Provide the [x, y] coordinate of the cell's center where the given text is located.  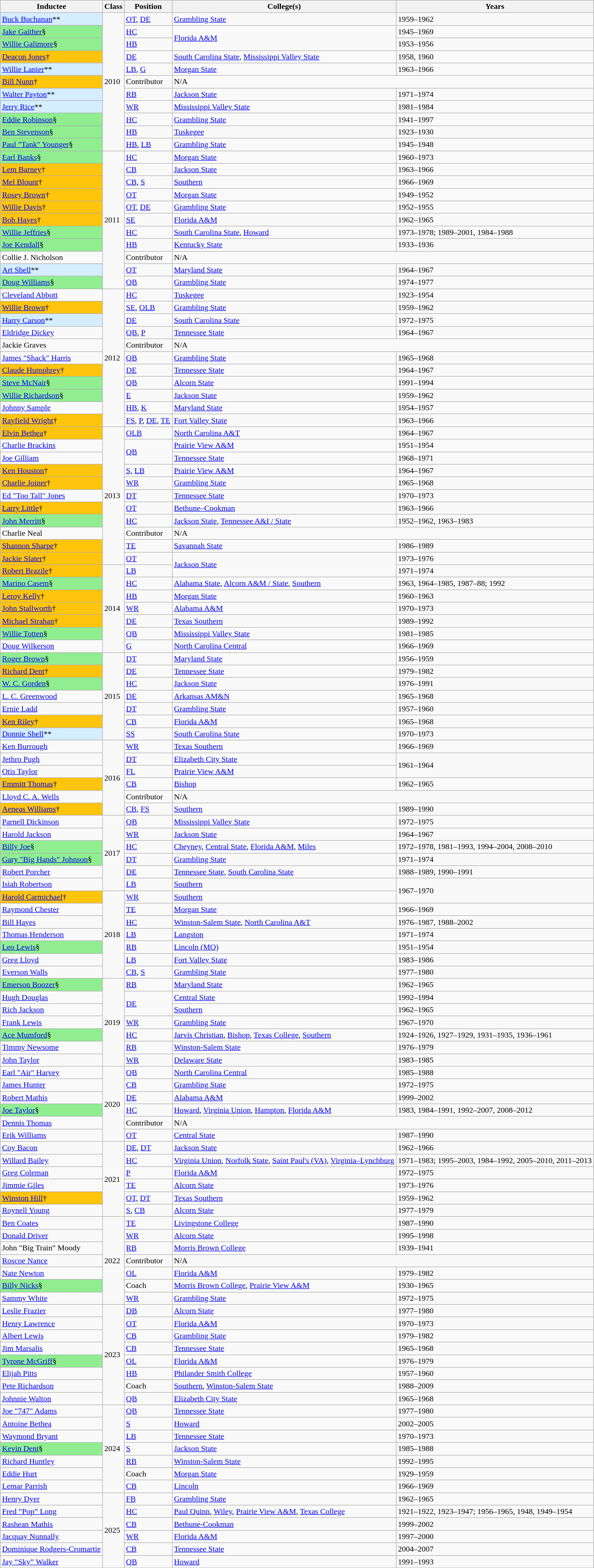
Pete Richardson [51, 1386]
1949–1952 [495, 195]
OLB [148, 433]
Ace Mumford§ [51, 1035]
Parnell Dickinson [51, 822]
Raymond Chester [51, 909]
1981–1985 [495, 634]
College(s) [284, 7]
Morris Brown College, Prairie View A&M [284, 1286]
Harry Carson** [51, 320]
Cheyney, Central State, Florida A&M, Miles [284, 847]
Willie Totten§ [51, 634]
Years [495, 7]
Bob Hayes† [51, 220]
SE [148, 220]
1960–1963 [495, 596]
1923–1954 [495, 295]
Erik Williams [51, 1135]
1941–1997 [495, 119]
Waymond Bryant [51, 1436]
2021 [113, 1179]
Ben Stevenson§ [51, 132]
Jerry Rice** [51, 107]
Ken Houston† [51, 470]
1983–1986 [495, 960]
Southern, Winston-Salem State [284, 1386]
Collie J. Nicholson [51, 257]
Rosey Brown† [51, 195]
1961–1964 [495, 765]
2019 [113, 1022]
Deacon Jones† [51, 57]
Doug Wilkerson [51, 646]
Joe Gilliam [51, 458]
John Taylor [51, 1060]
Paul Quinn, Wiley, Prairie View A&M, Texas College [284, 1511]
1952–1955 [495, 207]
Bill Nunn† [51, 82]
Charlie Neal [51, 533]
Harold Carmichael† [51, 897]
Jim Marsalis [51, 1348]
South Carolina State, Mississippi Valley State [284, 57]
Johnnie Walton [51, 1399]
Howard, Virginia Union, Hampton, Florida A&M [284, 1110]
Aeneas Williams† [51, 809]
2023 [113, 1354]
Earl Banks§ [51, 157]
Claude Humphrey† [51, 370]
Willie Jeffries§ [51, 232]
Hugh Douglas [51, 997]
Doug Williams§ [51, 282]
1953–1956 [495, 44]
Virginia Union, Norfolk State, Saint Paul's (VA), Virginia–Lynchburg [284, 1160]
FS, P, DE, TE [148, 420]
1963, 1964–1985, 1987–88; 1992 [495, 584]
2002–2005 [495, 1424]
Cleveland Abbott [51, 295]
Ernie Ladd [51, 709]
Elijah Pitts [51, 1374]
Eddie Hurt [51, 1474]
Henry Dyer [51, 1499]
1968–1971 [495, 458]
Dennis Thomas [51, 1123]
Jackie Slater† [51, 558]
Shannon Sharpe† [51, 546]
2016 [113, 778]
2004–2007 [495, 1549]
Arkansas AM&N [284, 696]
Antoine Bethea [51, 1424]
Lem Barney† [51, 170]
Gary "Big Hands" Johnson§ [51, 859]
Inductee [51, 7]
Willie Galimore§ [51, 44]
Jay “Sky” Walker [51, 1561]
Kentucky State [284, 245]
Eddie Robinson§ [51, 119]
Robert Brazile† [51, 571]
Thomas Henderson [51, 934]
1992–1995 [495, 1461]
2017 [113, 853]
Ken Burrough [51, 746]
Rich Jackson [51, 1010]
Willie Richardson§ [51, 395]
Albert Lewis [51, 1336]
Henry Lawrence [51, 1323]
1930–1965 [495, 1286]
HB, K [148, 408]
James Hunter [51, 1085]
Johnny Sample [51, 408]
Lincoln (MO) [284, 947]
North Carolina A&T [284, 433]
1945–1969 [495, 32]
South Carolina State, Howard [284, 232]
1983–1985 [495, 1060]
Roscoe Nance [51, 1261]
Marino Casem§ [51, 584]
Frank Lewis [51, 1022]
Greg Coleman [51, 1173]
Roynell Young [51, 1211]
1939–1941 [495, 1248]
Morris Brown College [284, 1248]
Jacquay Nunnally [51, 1536]
Joe Kendall§ [51, 245]
SE, OLB [148, 307]
2014 [113, 609]
Paul "Tank" Younger§ [51, 144]
1988–1989, 1990–1991 [495, 872]
Jimmie Giles [51, 1185]
Timmy Newsome [51, 1047]
1929–1959 [495, 1474]
1989–1990 [495, 809]
S, LB [148, 470]
Earl "Air" Harvey [51, 1072]
Nate Newton [51, 1273]
John "Big Train" Moody [51, 1248]
Joe Taylor§ [51, 1110]
Livingstone College [284, 1223]
Dominique Rodgers-Cromartie [51, 1549]
Ken Riley† [51, 721]
1989–1992 [495, 621]
G [148, 646]
Delaware State [284, 1060]
Elvin Bethea† [51, 433]
1986–1989 [495, 546]
Lincoln [284, 1486]
E [148, 395]
Steve McNair§ [51, 383]
Rashean Mathis [51, 1524]
S, CB [148, 1211]
FL [148, 772]
Sammy White [51, 1298]
Otis Taylor [51, 772]
2020 [113, 1104]
1958, 1960 [495, 57]
1988–2009 [495, 1386]
QB, P [148, 332]
LB, G [148, 69]
Bishop [284, 784]
1977–1979 [495, 1211]
1921–1922, 1923–1947; 1956–1965, 1948, 1949–1954 [495, 1511]
Lemar Parrish [51, 1486]
Lloyd C. A. Wells [51, 797]
Class [113, 7]
Position [148, 7]
Leslie Frazier [51, 1311]
1976–1987, 1988–2002 [495, 922]
Eldridge Dickey [51, 332]
Jethro Pugh [51, 759]
1924–1926, 1927–1929, 1931–1935, 1936–1961 [495, 1035]
2015 [113, 696]
1991–1994 [495, 383]
SS [148, 734]
1972–1978, 1981–1993, 1994–2004, 2008–2010 [495, 847]
Larry Little† [51, 508]
Everson Walls [51, 972]
1923–1930 [495, 132]
Harold Jackson [51, 834]
1954–1957 [495, 408]
Bethune–Cookman [284, 508]
1997–2000 [495, 1536]
2024 [113, 1449]
Leroy Kelly† [51, 596]
Richard Huntley [51, 1461]
1945–1948 [495, 144]
Leo Lewis§ [51, 947]
Bethune-Cookman [284, 1524]
Emerson Boozer§ [51, 985]
John Merritt§ [51, 521]
HB, LB [148, 144]
1981–1984 [495, 107]
Isiah Robertson [51, 884]
Jarvis Christian, Bishop, Texas College, Southern [284, 1035]
1962–1966 [495, 1148]
Jackie Graves [51, 345]
Willie Lanier** [51, 69]
1971–1983; 1995–2003, 1984–1992, 2005–2010, 2011–2013 [495, 1160]
2010 [113, 82]
Donald Driver [51, 1236]
John Stallworth† [51, 609]
DE, DT [148, 1148]
1976–1991 [495, 684]
Kevin Dent§ [51, 1449]
Rayfield Wright† [51, 420]
Robert Mathis [51, 1098]
2013 [113, 496]
Willie Brown† [51, 307]
W. C. Gorden§ [51, 684]
1952–1962, 1963–1983 [495, 521]
Charlie Brackins [51, 445]
Fred “Pop” Long [51, 1511]
OT, DT [148, 1198]
CB, FS [148, 809]
Greg Lloyd [51, 960]
Walter Payton** [51, 94]
Winston-Salem State, North Carolina A&T [284, 922]
1992–1994 [495, 997]
1933–1936 [495, 245]
1973–1978; 1989–2001, 1984–1988 [495, 232]
Willie Davis† [51, 207]
2025 [113, 1530]
Willard Bailey [51, 1160]
Billy Nicks§ [51, 1286]
Winston Hill† [51, 1198]
Buck Buchanan** [51, 19]
Alabama State, Alcorn A&M / State, Southern [284, 584]
Robert Porcher [51, 872]
P [148, 1173]
Tyrone McGriff§ [51, 1361]
Jake Gaither§ [51, 32]
1983, 1984–1991, 1992–2007, 2008–2012 [495, 1110]
DB [148, 1311]
Roger Brown§ [51, 659]
FB [148, 1499]
Langston [284, 934]
Richard Dent† [51, 671]
Ed "Too Tall" Jones [51, 496]
Charlie Joiner† [51, 483]
Philander Smith College [284, 1374]
Savannah State [284, 546]
James "Shack" Harris [51, 357]
1991–1993 [495, 1561]
1960–1973 [495, 157]
Jackson State, Tennessee A&I / State [284, 521]
Art Shell** [51, 270]
Joe "747" Adams [51, 1411]
L. C. Greenwood [51, 696]
2018 [113, 934]
Bill Hayes [51, 922]
Billy Joe§ [51, 847]
1956–1959 [495, 659]
2012 [113, 358]
Tennessee State, South Carolina State [284, 872]
1974–1977 [495, 282]
Ben Coates [51, 1223]
Michael Strahan† [51, 621]
1995–1998 [495, 1236]
Mel Blount† [51, 182]
2022 [113, 1261]
Coy Bacon [51, 1148]
Emmitt Thomas† [51, 784]
Donnie Shell** [51, 734]
2011 [113, 220]
